Scan for the cell matching the given text and deliver its (x, y) coordinate at center. 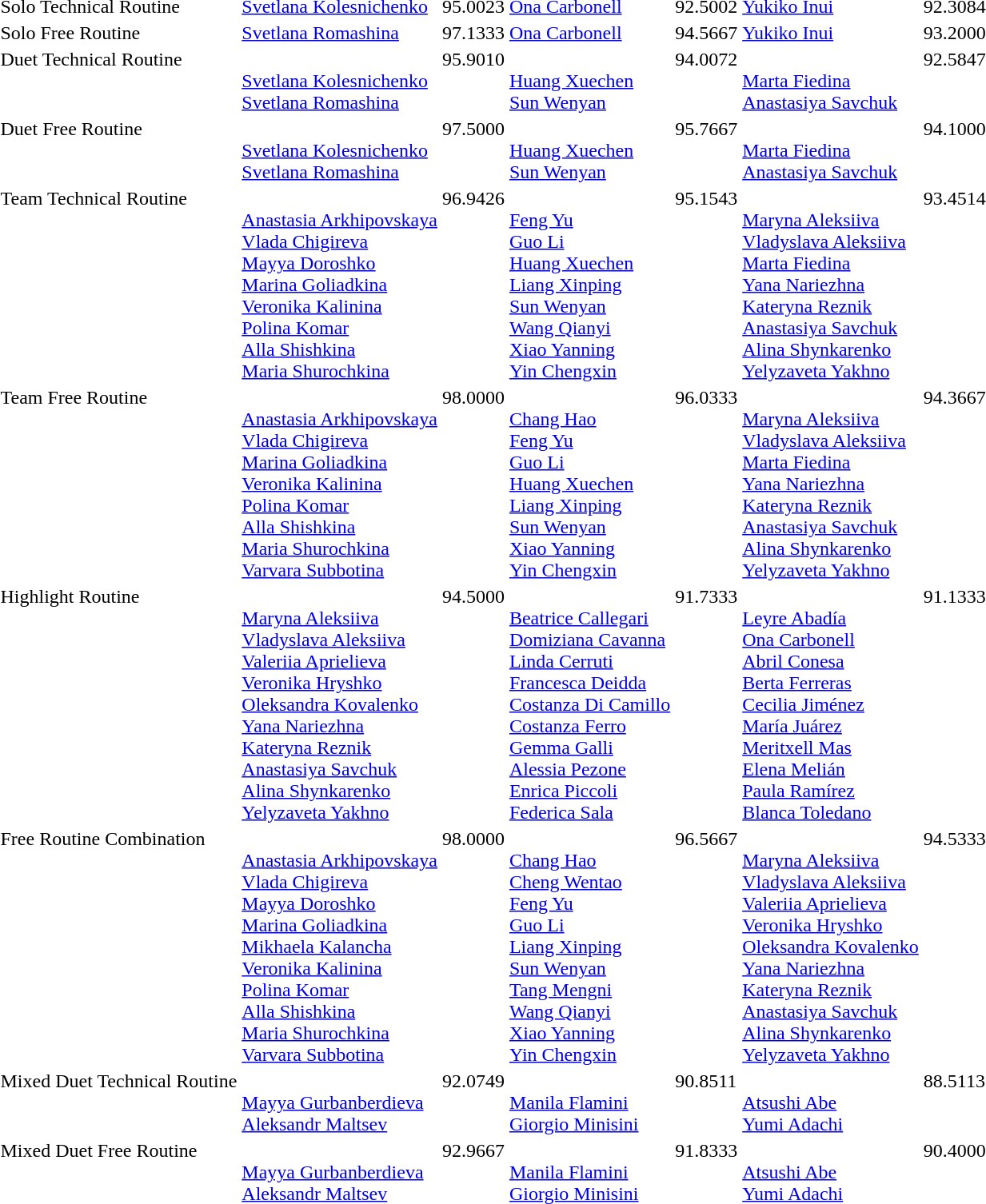
Feng YuGuo LiHuang XuechenLiang XinpingSun WenyanWang QianyiXiao YanningYin Chengxin (589, 285)
95.1543 (707, 285)
94.0072 (707, 81)
90.8511 (707, 1102)
Leyre AbadíaOna CarbonellAbril ConesaBerta FerrerasCecilia JiménezMaría JuárezMeritxell MasElena MeliánPaula RamírezBlanca Toledano (831, 704)
Anastasia ArkhipovskayaVlada ChigirevaMarina GoliadkinaVeronika KalininaPolina KomarAlla ShishkinaMaria ShurochkinaVarvara Subbotina (340, 484)
Ona Carbonell (589, 33)
Yukiko Inui (831, 33)
96.5667 (707, 947)
95.9010 (473, 81)
94.5667 (707, 33)
97.5000 (473, 150)
Anastasia ArkhipovskayaVlada ChigirevaMayya DoroshkoMarina GoliadkinaVeronika KalininaPolina KomarAlla ShishkinaMaria Shurochkina (340, 285)
91.7333 (707, 704)
Manila FlaminiGiorgio Minisini (589, 1102)
96.9426 (473, 285)
Chang HaoFeng YuGuo LiHuang XuechenLiang XinpingSun WenyanXiao YanningYin Chengxin (589, 484)
97.1333 (473, 33)
96.0333 (707, 484)
Mayya GurbanberdievaAleksandr Maltsev (340, 1102)
Svetlana Romashina (340, 33)
Chang HaoCheng WentaoFeng YuGuo LiLiang XinpingSun WenyanTang MengniWang QianyiXiao YanningYin Chengxin (589, 947)
Atsushi AbeYumi Adachi (831, 1102)
95.7667 (707, 150)
94.5000 (473, 704)
Beatrice CallegariDomiziana CavannaLinda CerrutiFrancesca DeiddaCostanza Di CamilloCostanza FerroGemma GalliAlessia PezoneEnrica PiccoliFederica Sala (589, 704)
92.0749 (473, 1102)
